Return (X, Y) of the center of cell containing provided text 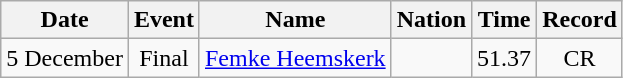
Event (164, 20)
CR (580, 58)
Nation (431, 20)
5 December (65, 58)
Record (580, 20)
Date (65, 20)
Name (295, 20)
Femke Heemskerk (295, 58)
Final (164, 58)
51.37 (504, 58)
Time (504, 20)
